Return (x, y) of the center of cell containing provided text 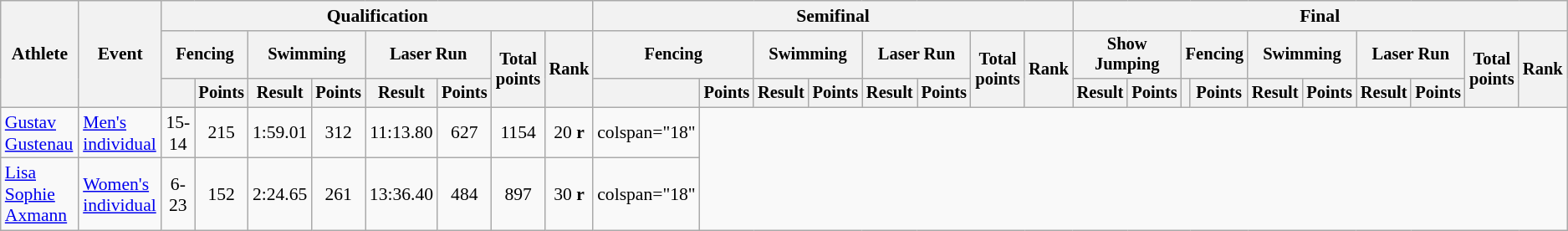
15-14 (177, 132)
Women's individual (120, 194)
Athlete (40, 54)
312 (338, 132)
2:24.65 (279, 194)
Semifinal (833, 16)
1:59.01 (279, 132)
13:36.40 (401, 194)
6-23 (177, 194)
484 (464, 194)
20 r (569, 132)
11:13.80 (401, 132)
897 (518, 194)
1154 (518, 132)
Qualification (377, 16)
152 (221, 194)
Show Jumping (1127, 55)
Final (1320, 16)
Men's individual (120, 132)
Lisa Sophie Axmann (40, 194)
Gustav Gustenau (40, 132)
215 (221, 132)
261 (338, 194)
30 r (569, 194)
627 (464, 132)
Event (120, 54)
